Locate the cell with the specified text and output its (x, y) center coordinate. 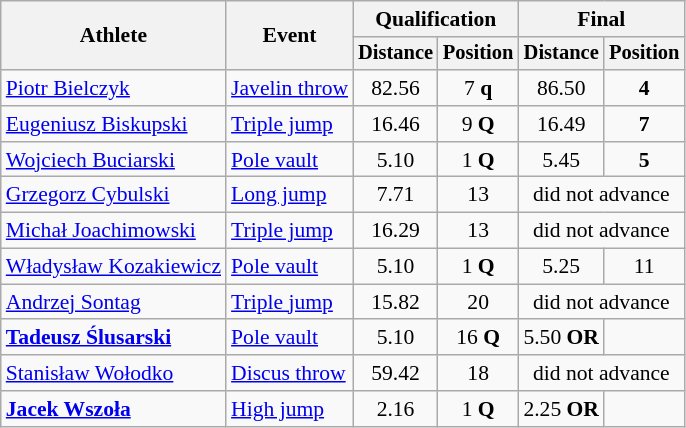
7.71 (396, 195)
5.45 (561, 160)
86.50 (561, 88)
High jump (290, 409)
Event (290, 36)
5.50 OR (561, 338)
Athlete (114, 36)
2.16 (396, 409)
Jacek Wszoła (114, 409)
5 (644, 160)
15.82 (396, 302)
16.49 (561, 124)
Discus throw (290, 373)
Piotr Bielczyk (114, 88)
Michał Joachimowski (114, 231)
18 (478, 373)
7 (644, 124)
7 q (478, 88)
16 Q (478, 338)
82.56 (396, 88)
Wojciech Buciarski (114, 160)
Qualification (436, 19)
Long jump (290, 195)
11 (644, 267)
Stanisław Wołodko (114, 373)
Grzegorz Cybulski (114, 195)
Final (601, 19)
Andrzej Sontag (114, 302)
20 (478, 302)
5.25 (561, 267)
Javelin throw (290, 88)
59.42 (396, 373)
Tadeusz Ślusarski (114, 338)
16.29 (396, 231)
4 (644, 88)
2.25 OR (561, 409)
9 Q (478, 124)
Eugeniusz Biskupski (114, 124)
16.46 (396, 124)
Władysław Kozakiewicz (114, 267)
